Output the (x, y) coordinate of the center of the cell containing the given text.  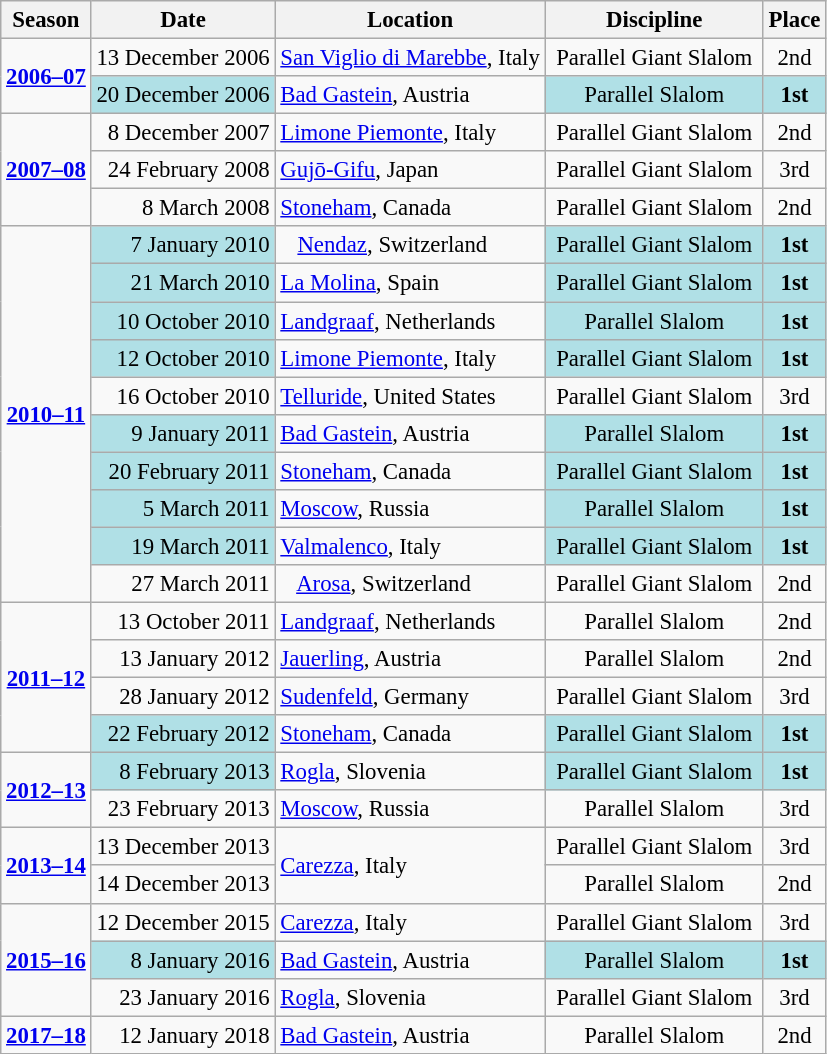
22 February 2012 (183, 734)
23 February 2013 (183, 809)
2012–13 (46, 790)
14 December 2013 (183, 885)
Valmalenco, Italy (410, 546)
2017–18 (46, 1035)
2010–11 (46, 414)
23 January 2016 (183, 997)
21 March 2010 (183, 283)
20 February 2011 (183, 471)
8 February 2013 (183, 772)
8 March 2008 (183, 208)
13 December 2006 (183, 58)
Jauerling, Austria (410, 659)
Location (410, 20)
13 January 2012 (183, 659)
24 February 2008 (183, 170)
Arosa, Switzerland (410, 584)
12 December 2015 (183, 922)
5 March 2011 (183, 509)
9 January 2011 (183, 433)
10 October 2010 (183, 321)
2006–07 (46, 76)
13 December 2013 (183, 847)
7 January 2010 (183, 245)
8 December 2007 (183, 133)
28 January 2012 (183, 697)
2011–12 (46, 677)
16 October 2010 (183, 396)
2013–14 (46, 866)
27 March 2011 (183, 584)
San Viglio di Marebbe, Italy (410, 58)
2015–16 (46, 960)
2007–08 (46, 170)
La Molina, Spain (410, 283)
Date (183, 20)
Place (794, 20)
12 January 2018 (183, 1035)
8 January 2016 (183, 960)
Telluride, United States (410, 396)
13 October 2011 (183, 621)
Season (46, 20)
12 October 2010 (183, 358)
19 March 2011 (183, 546)
Gujō-Gifu, Japan (410, 170)
20 December 2006 (183, 95)
Nendaz, Switzerland (410, 245)
Discipline (654, 20)
Sudenfeld, Germany (410, 697)
